Capture the cell that displays the provided text and extract its [x, y] central coordinate. 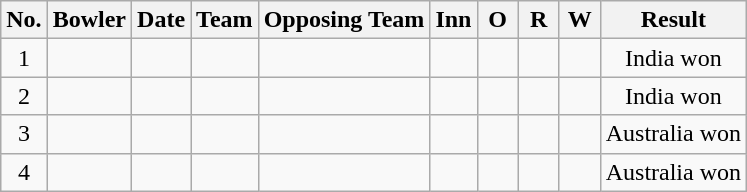
3 [24, 134]
Date [162, 20]
Team [225, 20]
Opposing Team [344, 20]
Bowler [89, 20]
W [580, 20]
4 [24, 172]
Inn [454, 20]
2 [24, 96]
R [538, 20]
O [498, 20]
Result [673, 20]
1 [24, 58]
No. [24, 20]
